Locate the cell with the specified text and output its [X, Y] center coordinate. 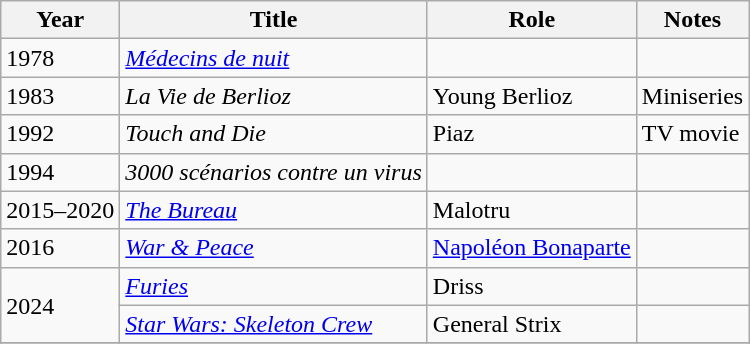
General Strix [532, 324]
Star Wars: Skeleton Crew [274, 324]
Napoléon Bonaparte [532, 248]
Miniseries [692, 96]
1994 [60, 172]
Role [532, 20]
Malotru [532, 210]
2016 [60, 248]
Piaz [532, 134]
1978 [60, 58]
Notes [692, 20]
Touch and Die [274, 134]
2024 [60, 305]
The Bureau [274, 210]
3000 scénarios contre un virus [274, 172]
War & Peace [274, 248]
Driss [532, 286]
TV movie [692, 134]
1992 [60, 134]
Title [274, 20]
Young Berlioz [532, 96]
Furies [274, 286]
La Vie de Berlioz [274, 96]
Year [60, 20]
1983 [60, 96]
Médecins de nuit [274, 58]
2015–2020 [60, 210]
